Determine the (x, y) coordinate at the center of the cell enclosing the given text.  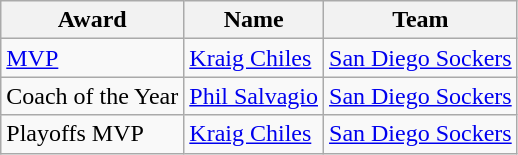
Coach of the Year (92, 96)
Award (92, 20)
Name (254, 20)
Playoffs MVP (92, 134)
MVP (92, 58)
Phil Salvagio (254, 96)
Team (421, 20)
